Determine the [X, Y] coordinate at the center of the cell enclosing the given text.  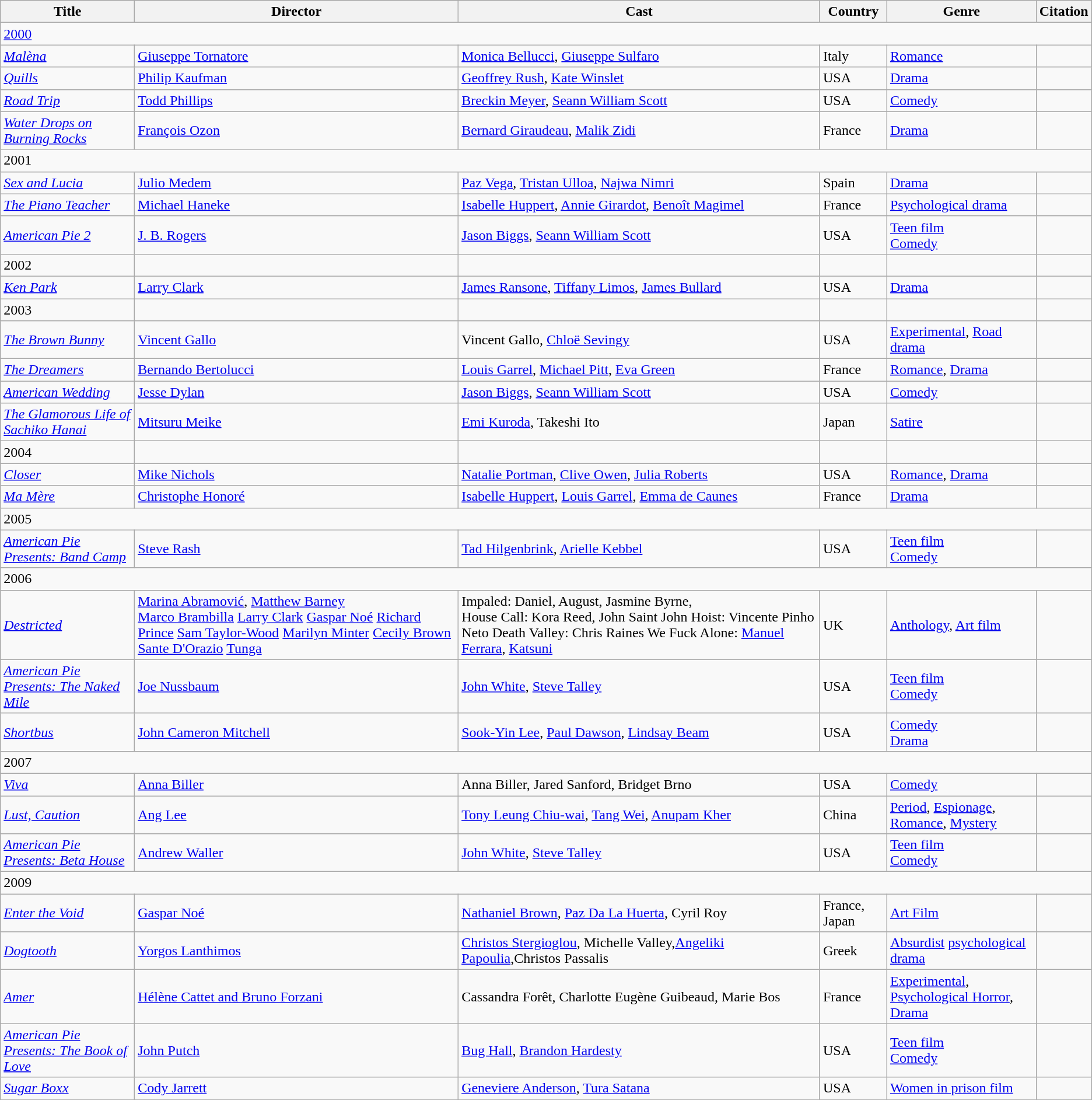
Yorgos Lanthimos [296, 951]
Experimental, Psychological Horror, Drama [961, 997]
Jesse Dylan [296, 392]
John Cameron Mitchell [296, 732]
Bernando Bertolucci [296, 370]
Citation [1064, 12]
Enter the Void [68, 913]
Closer [68, 474]
Quills [68, 78]
Louis Garrel, Michael Pitt, Eva Green [639, 370]
American Wedding [68, 392]
Bernard Giraudeau, Malik Zidi [639, 131]
Julio Medem [296, 183]
Sook-Yin Lee, Paul Dawson, Lindsay Beam [639, 732]
Steve Rash [296, 549]
American Pie Presents: Band Camp [68, 549]
2004 [68, 452]
Giuseppe Tornatore [296, 56]
2009 [546, 883]
Spain [853, 183]
Italy [853, 56]
Director [296, 12]
Japan [853, 422]
Cast [639, 12]
The Piano Teacher [68, 205]
Malèna [68, 56]
Paz Vega, Tristan Ulloa, Najwa Nimri [639, 183]
2007 [546, 762]
Anna Biller, Jared Sanford, Bridget Brno [639, 784]
Isabelle Huppert, Louis Garrel, Emma de Caunes [639, 497]
2005 [546, 519]
The Dreamers [68, 370]
Emi Kuroda, Takeshi Ito [639, 422]
Nathaniel Brown, Paz Da La Huerta, Cyril Roy [639, 913]
J. B. Rogers [296, 235]
2000 [546, 34]
Experimental, Road drama [961, 340]
Bug Hall, Brandon Hardesty [639, 1050]
Road Trip [68, 100]
Country [853, 12]
Satire [961, 422]
Lust, Caution [68, 815]
Larry Clark [296, 287]
Christos Stergioglou, Michelle Valley,Angeliki Papoulia,Christos Passalis [639, 951]
Monica Bellucci, Giuseppe Sulfaro [639, 56]
Christophe Honoré [296, 497]
Water Drops on Burning Rocks [68, 131]
2001 [546, 160]
Title [68, 12]
UK [853, 624]
Women in prison film [961, 1088]
American Pie 2 [68, 235]
Geoffrey Rush, Kate Winslet [639, 78]
Destricted [68, 624]
Joe Nussbaum [296, 686]
Tony Leung Chiu-wai, Tang Wei, Anupam Kher [639, 815]
Philip Kaufman [296, 78]
François Ozon [296, 131]
Sex and Lucia [68, 183]
Amer [68, 997]
Anthology, Art film [961, 624]
James Ransone, Tiffany Limos, James Bullard [639, 287]
Natalie Portman, Clive Owen, Julia Roberts [639, 474]
Viva [68, 784]
The Brown Bunny [68, 340]
Romance [961, 56]
Period, Espionage, Romance, Mystery [961, 815]
Genre [961, 12]
Ang Lee [296, 815]
China [853, 815]
Gaspar Noé [296, 913]
Vincent Gallo [296, 340]
France, Japan [853, 913]
Ma Mère [68, 497]
Vincent Gallo, Chloë Sevingy [639, 340]
Ken Park [68, 287]
Dogtooth [68, 951]
2006 [546, 579]
Hélène Cattet and Bruno Forzani [296, 997]
Anna Biller [296, 784]
Breckin Meyer, Seann William Scott [639, 100]
2002 [68, 265]
Andrew Waller [296, 853]
Absurdist psychological drama [961, 951]
Cassandra Forêt, Charlotte Eugène Guibeaud, Marie Bos [639, 997]
Shortbus [68, 732]
American Pie Presents: The Naked Mile [68, 686]
Mitsuru Meike [296, 422]
The Glamorous Life of Sachiko Hanai [68, 422]
American Pie Presents: The Book of Love [68, 1050]
ComedyDrama [961, 732]
Isabelle Huppert, Annie Girardot, Benoît Magimel [639, 205]
Todd Phillips [296, 100]
Psychological drama [961, 205]
Cody Jarrett [296, 1088]
Tad Hilgenbrink, Arielle Kebbel [639, 549]
John Putch [296, 1050]
American Pie Presents: Beta House [68, 853]
2003 [68, 310]
Geneviere Anderson, Tura Satana [639, 1088]
Michael Haneke [296, 205]
Greek [853, 951]
Sugar Boxx [68, 1088]
Mike Nichols [296, 474]
Art Film [961, 913]
